Return the (X, Y) coordinate for the center point of the cell that contains the specified text.  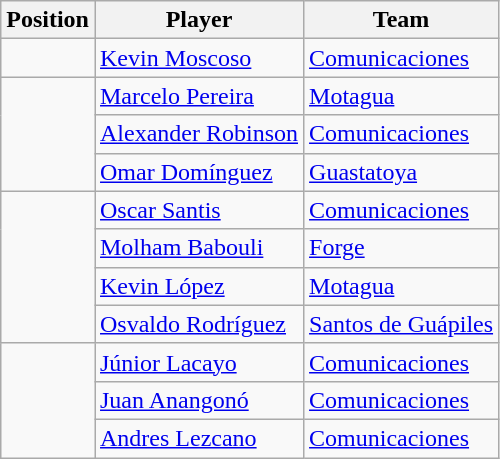
Júnior Lacayo (198, 362)
Oscar Santis (198, 210)
Team (402, 20)
Santos de Guápiles (402, 324)
Osvaldo Rodríguez (198, 324)
Alexander Robinson (198, 134)
Kevin López (198, 286)
Molham Babouli (198, 248)
Kevin Moscoso (198, 58)
Guastatoya (402, 172)
Player (198, 20)
Marcelo Pereira (198, 96)
Juan Anangonó (198, 400)
Omar Domínguez (198, 172)
Position (48, 20)
Forge (402, 248)
Andres Lezcano (198, 438)
